Determine the [x, y] coordinate at the center of the cell enclosing the given text.  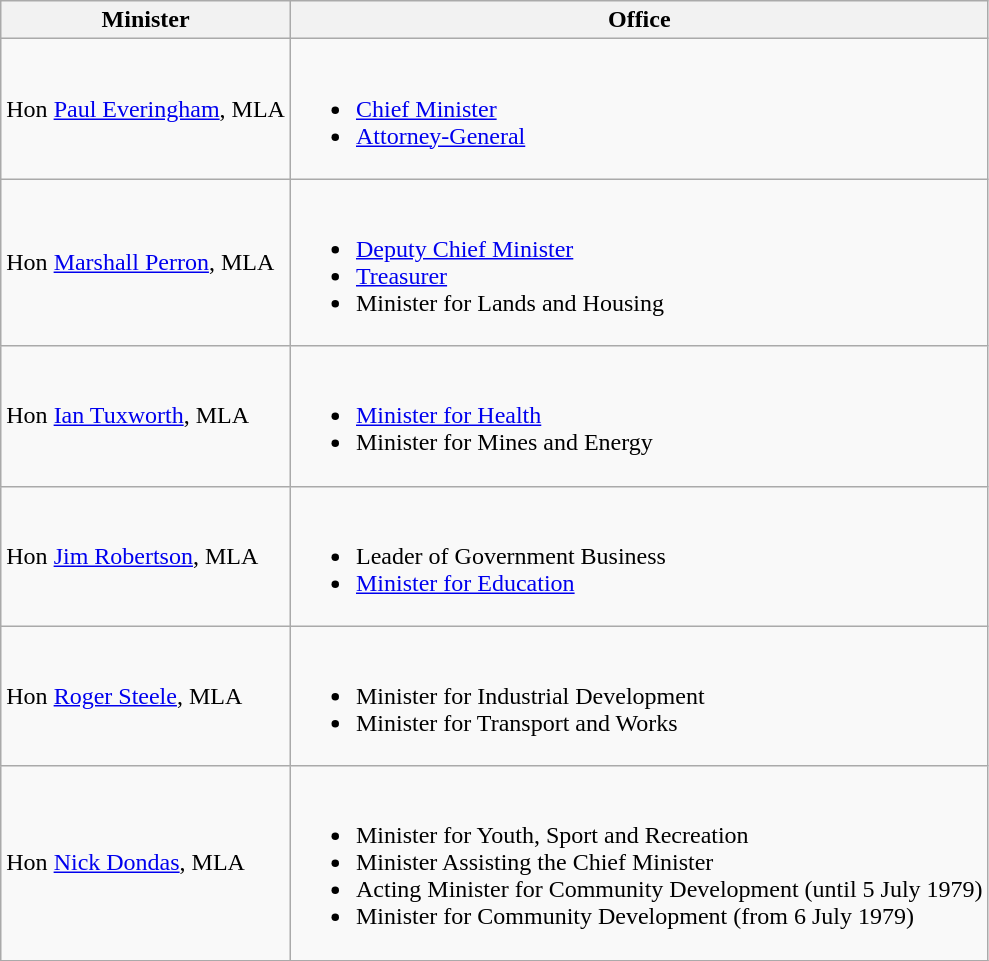
Hon Paul Everingham, MLA [146, 109]
Hon Jim Robertson, MLA [146, 556]
Hon Roger Steele, MLA [146, 696]
Hon Marshall Perron, MLA [146, 262]
Hon Ian Tuxworth, MLA [146, 416]
Hon Nick Dondas, MLA [146, 863]
Office [639, 20]
Minister for HealthMinister for Mines and Energy [639, 416]
Chief MinisterAttorney-General [639, 109]
Deputy Chief MinisterTreasurerMinister for Lands and Housing [639, 262]
Minister for Industrial DevelopmentMinister for Transport and Works [639, 696]
Leader of Government BusinessMinister for Education [639, 556]
Minister [146, 20]
